From the cell containing the given text, extract its center point as (x, y) coordinate. 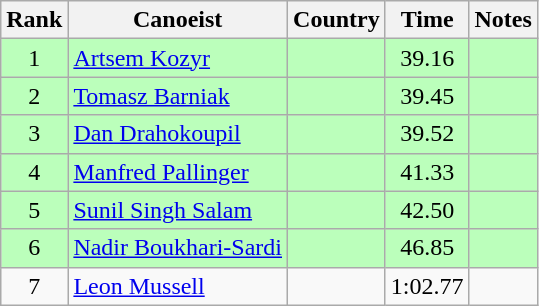
1:02.77 (427, 286)
46.85 (427, 248)
Artsem Kozyr (178, 58)
Manfred Pallinger (178, 172)
39.16 (427, 58)
42.50 (427, 210)
1 (34, 58)
Canoeist (178, 20)
Notes (503, 20)
Tomasz Barniak (178, 96)
4 (34, 172)
Rank (34, 20)
3 (34, 134)
5 (34, 210)
Dan Drahokoupil (178, 134)
39.52 (427, 134)
39.45 (427, 96)
41.33 (427, 172)
Time (427, 20)
Leon Mussell (178, 286)
Nadir Boukhari-Sardi (178, 248)
Country (337, 20)
Sunil Singh Salam (178, 210)
7 (34, 286)
6 (34, 248)
2 (34, 96)
